Scan for the cell matching the given text and deliver its [x, y] coordinate at center. 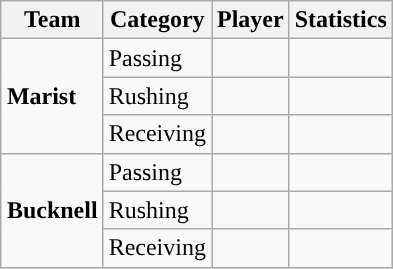
Team [52, 20]
Player [251, 20]
Marist [52, 96]
Statistics [340, 20]
Bucknell [52, 210]
Category [157, 20]
